Capture the cell that displays the provided text and extract its [x, y] central coordinate. 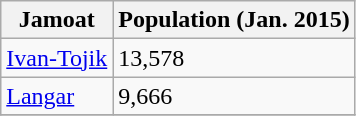
13,578 [234, 58]
Population (Jan. 2015) [234, 20]
9,666 [234, 96]
Jamoat [57, 20]
Ivan-Tojik [57, 58]
Langar [57, 96]
